For the text-containing cell, return its midpoint in [X, Y] coordinate format. 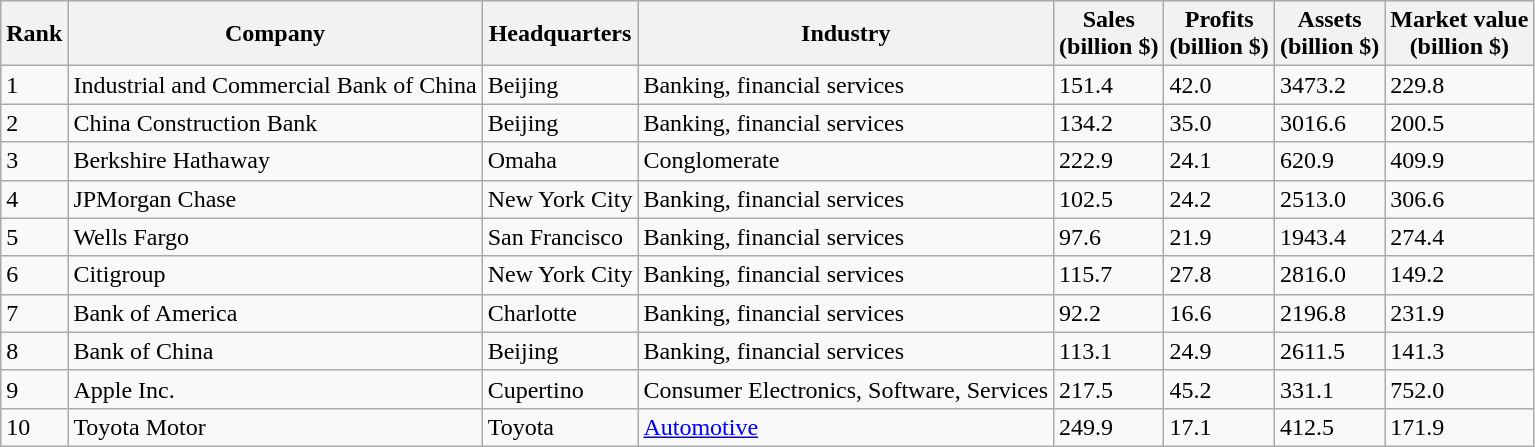
231.9 [1460, 313]
141.3 [1460, 351]
Consumer Electronics, Software, Services [846, 389]
27.8 [1219, 275]
217.5 [1109, 389]
17.1 [1219, 427]
Conglomerate [846, 161]
5 [34, 237]
35.0 [1219, 123]
Market value (billion $) [1460, 34]
151.4 [1109, 85]
Profits (billion $) [1219, 34]
16.6 [1219, 313]
21.9 [1219, 237]
Apple Inc. [275, 389]
409.9 [1460, 161]
Bank of China [275, 351]
Toyota Motor [275, 427]
1 [34, 85]
24.2 [1219, 199]
2611.5 [1329, 351]
Industry [846, 34]
Assets (billion $) [1329, 34]
2196.8 [1329, 313]
200.5 [1460, 123]
JPMorgan Chase [275, 199]
134.2 [1109, 123]
4 [34, 199]
Headquarters [560, 34]
113.1 [1109, 351]
Berkshire Hathaway [275, 161]
Toyota [560, 427]
Charlotte [560, 313]
Omaha [560, 161]
China Construction Bank [275, 123]
171.9 [1460, 427]
1943.4 [1329, 237]
Industrial and Commercial Bank of China [275, 85]
24.9 [1219, 351]
9 [34, 389]
2513.0 [1329, 199]
10 [34, 427]
Automotive [846, 427]
2816.0 [1329, 275]
2 [34, 123]
92.2 [1109, 313]
45.2 [1219, 389]
222.9 [1109, 161]
3016.6 [1329, 123]
249.9 [1109, 427]
Wells Fargo [275, 237]
6 [34, 275]
8 [34, 351]
Sales (billion $) [1109, 34]
Citigroup [275, 275]
97.6 [1109, 237]
Rank [34, 34]
7 [34, 313]
3473.2 [1329, 85]
115.7 [1109, 275]
24.1 [1219, 161]
102.5 [1109, 199]
Company [275, 34]
3 [34, 161]
752.0 [1460, 389]
620.9 [1329, 161]
306.6 [1460, 199]
42.0 [1219, 85]
412.5 [1329, 427]
331.1 [1329, 389]
San Francisco [560, 237]
Bank of America [275, 313]
Cupertino [560, 389]
149.2 [1460, 275]
229.8 [1460, 85]
274.4 [1460, 237]
